Capture the cell that displays the provided text and extract its (x, y) central coordinate. 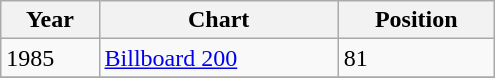
Chart (218, 20)
Year (50, 20)
Position (416, 20)
1985 (50, 58)
81 (416, 58)
Billboard 200 (218, 58)
